Pinpoint the cell where the given text exists, returning its [X, Y] midpoint coordinate. 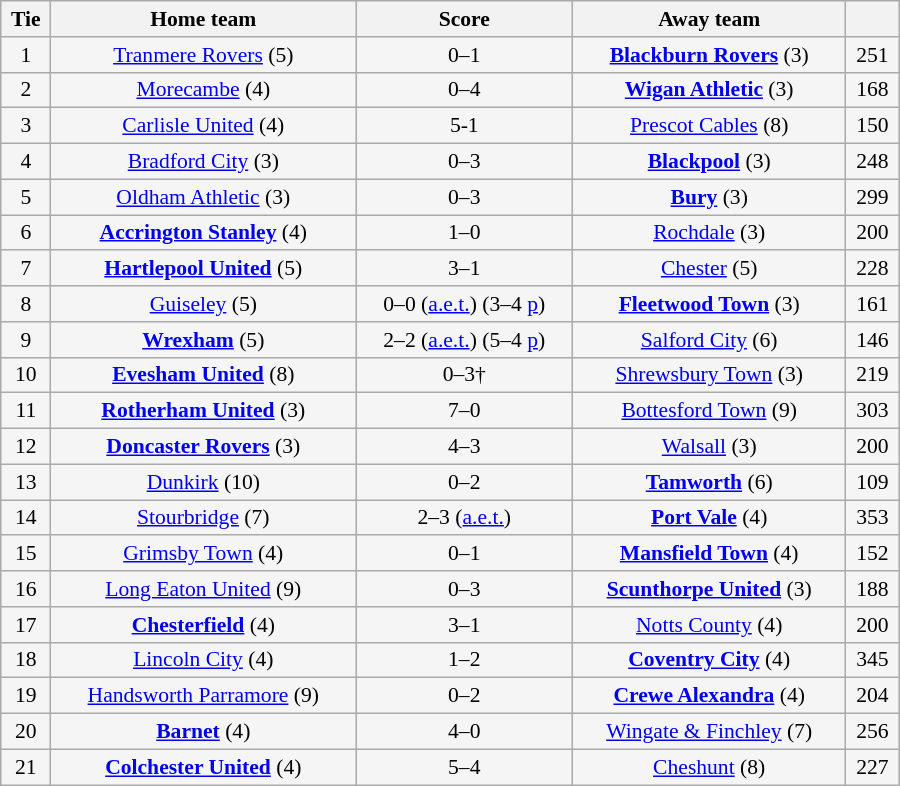
168 [873, 90]
Tranmere Rovers (5) [204, 55]
Home team [204, 19]
Shrewsbury Town (3) [710, 375]
2–3 (a.e.t.) [464, 518]
Stourbridge (7) [204, 518]
Prescot Cables (8) [710, 126]
Colchester United (4) [204, 767]
2 [26, 90]
5-1 [464, 126]
152 [873, 554]
Bury (3) [710, 197]
146 [873, 340]
12 [26, 447]
256 [873, 732]
227 [873, 767]
Mansfield Town (4) [710, 554]
150 [873, 126]
11 [26, 411]
Grimsby Town (4) [204, 554]
Hartlepool United (5) [204, 269]
Scunthorpe United (3) [710, 589]
Tie [26, 19]
Tamworth (6) [710, 482]
Crewe Alexandra (4) [710, 696]
0–3† [464, 375]
Bottesford Town (9) [710, 411]
Lincoln City (4) [204, 660]
Long Eaton United (9) [204, 589]
Wrexham (5) [204, 340]
16 [26, 589]
188 [873, 589]
2–2 (a.e.t.) (5–4 p) [464, 340]
Morecambe (4) [204, 90]
Cheshunt (8) [710, 767]
4–3 [464, 447]
251 [873, 55]
Dunkirk (10) [204, 482]
Doncaster Rovers (3) [204, 447]
Barnet (4) [204, 732]
3 [26, 126]
Carlisle United (4) [204, 126]
Port Vale (4) [710, 518]
Chester (5) [710, 269]
Score [464, 19]
21 [26, 767]
18 [26, 660]
303 [873, 411]
0–4 [464, 90]
Rochdale (3) [710, 233]
299 [873, 197]
13 [26, 482]
14 [26, 518]
Handsworth Parramore (9) [204, 696]
Wingate & Finchley (7) [710, 732]
Rotherham United (3) [204, 411]
228 [873, 269]
Notts County (4) [710, 625]
1 [26, 55]
17 [26, 625]
204 [873, 696]
353 [873, 518]
345 [873, 660]
19 [26, 696]
9 [26, 340]
10 [26, 375]
15 [26, 554]
20 [26, 732]
Guiseley (5) [204, 304]
1–0 [464, 233]
Wigan Athletic (3) [710, 90]
Blackpool (3) [710, 162]
Evesham United (8) [204, 375]
219 [873, 375]
5–4 [464, 767]
Coventry City (4) [710, 660]
Bradford City (3) [204, 162]
8 [26, 304]
Fleetwood Town (3) [710, 304]
Oldham Athletic (3) [204, 197]
Salford City (6) [710, 340]
248 [873, 162]
6 [26, 233]
109 [873, 482]
Blackburn Rovers (3) [710, 55]
0–0 (a.e.t.) (3–4 p) [464, 304]
161 [873, 304]
Walsall (3) [710, 447]
4 [26, 162]
Chesterfield (4) [204, 625]
5 [26, 197]
7 [26, 269]
Accrington Stanley (4) [204, 233]
7–0 [464, 411]
1–2 [464, 660]
4–0 [464, 732]
Away team [710, 19]
